Return (x, y) of the center of cell containing provided text 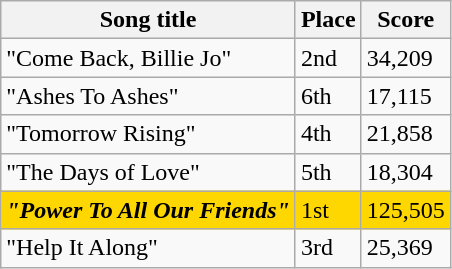
21,858 (406, 134)
17,115 (406, 96)
3rd (328, 248)
34,209 (406, 58)
6th (328, 96)
"Come Back, Billie Jo" (148, 58)
18,304 (406, 172)
"Help It Along" (148, 248)
Song title (148, 20)
5th (328, 172)
"Tomorrow Rising" (148, 134)
4th (328, 134)
Score (406, 20)
125,505 (406, 210)
25,369 (406, 248)
Place (328, 20)
"The Days of Love" (148, 172)
1st (328, 210)
"Power To All Our Friends" (148, 210)
2nd (328, 58)
"Ashes To Ashes" (148, 96)
